Capture the cell that displays the provided text and extract its [X, Y] central coordinate. 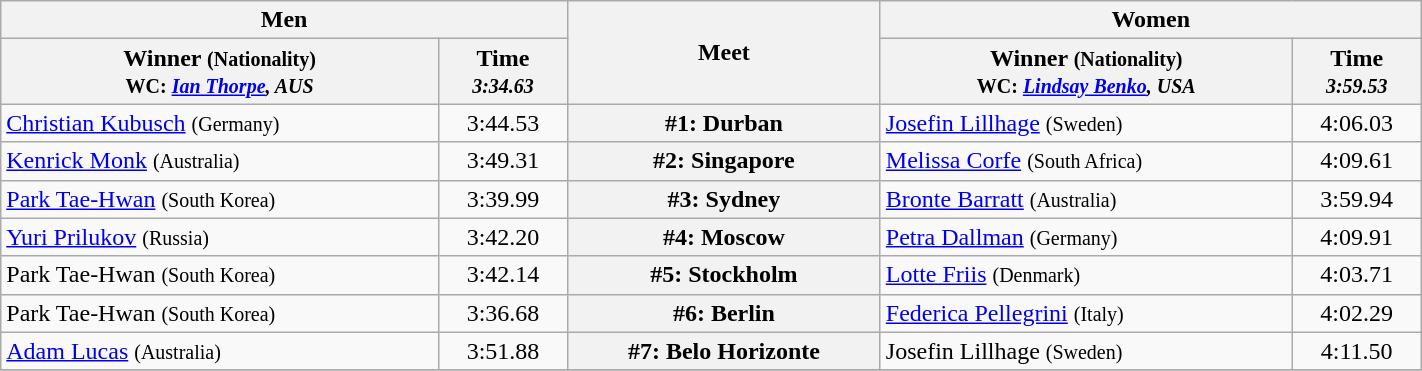
Federica Pellegrini (Italy) [1086, 313]
3:51.88 [502, 351]
4:09.91 [1356, 237]
#1: Durban [724, 123]
3:42.20 [502, 237]
Kenrick Monk (Australia) [220, 161]
#6: Berlin [724, 313]
#7: Belo Horizonte [724, 351]
3:42.14 [502, 275]
Melissa Corfe (South Africa) [1086, 161]
#2: Singapore [724, 161]
4:11.50 [1356, 351]
#4: Moscow [724, 237]
4:03.71 [1356, 275]
Time 3:34.63 [502, 72]
3:36.68 [502, 313]
3:44.53 [502, 123]
Petra Dallman (Germany) [1086, 237]
Adam Lucas (Australia) [220, 351]
Christian Kubusch (Germany) [220, 123]
Winner (Nationality)WC: Lindsay Benko, USA [1086, 72]
Women [1150, 20]
Meet [724, 52]
4:02.29 [1356, 313]
4:06.03 [1356, 123]
3:49.31 [502, 161]
Winner (Nationality) WC: Ian Thorpe, AUS [220, 72]
Bronte Barratt (Australia) [1086, 199]
4:09.61 [1356, 161]
Lotte Friis (Denmark) [1086, 275]
3:39.99 [502, 199]
3:59.94 [1356, 199]
Men [284, 20]
#5: Stockholm [724, 275]
Time3:59.53 [1356, 72]
#3: Sydney [724, 199]
Yuri Prilukov (Russia) [220, 237]
